Return [x, y] of the center of cell containing provided text 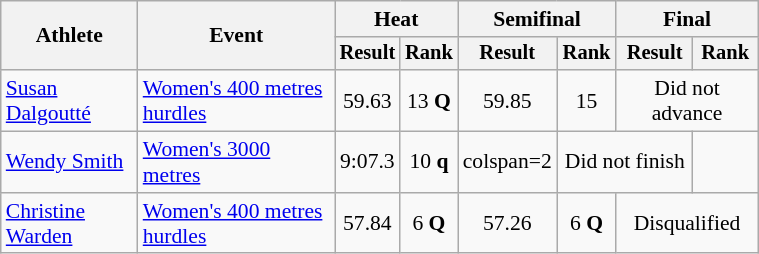
Did not finish [625, 162]
Susan Dalgoutté [70, 100]
13 Q [429, 100]
Disqualified [686, 224]
15 [587, 100]
59.63 [368, 100]
9:07.3 [368, 162]
colspan=2 [508, 162]
Wendy Smith [70, 162]
57.84 [368, 224]
10 q [429, 162]
Final [686, 19]
Semifinal [538, 19]
57.26 [508, 224]
Event [236, 36]
Athlete [70, 36]
Christine Warden [70, 224]
59.85 [508, 100]
Heat [396, 19]
Women's 3000 metres [236, 162]
Did not advance [686, 100]
